Capture the cell that displays the provided text and extract its [x, y] central coordinate. 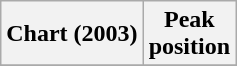
Peakposition [189, 34]
Chart (2003) [72, 34]
